For the text-containing cell, return its midpoint in [X, Y] coordinate format. 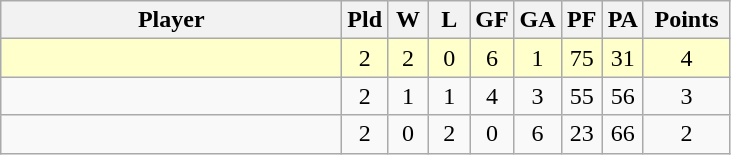
Pld [365, 20]
31 [622, 58]
W [408, 20]
56 [622, 96]
PA [622, 20]
GF [492, 20]
Points [686, 20]
66 [622, 134]
L [450, 20]
23 [582, 134]
Player [172, 20]
75 [582, 58]
55 [582, 96]
GA [538, 20]
PF [582, 20]
